Capture the cell that displays the provided text and extract its [x, y] central coordinate. 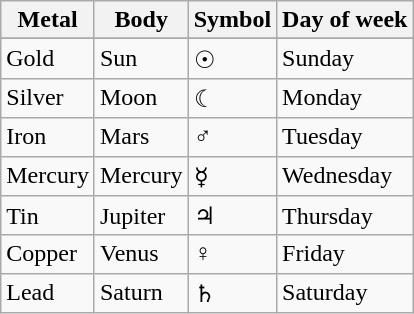
♂ [232, 137]
Iron [48, 137]
Moon [141, 98]
Silver [48, 98]
☿ [232, 176]
Mars [141, 137]
☾ [232, 98]
Sunday [345, 59]
Saturn [141, 293]
♄ [232, 293]
Monday [345, 98]
Symbol [232, 20]
Copper [48, 254]
Gold [48, 59]
Day of week [345, 20]
Venus [141, 254]
Thursday [345, 216]
Tin [48, 216]
Lead [48, 293]
Sun [141, 59]
☉︎ [232, 59]
Tuesday [345, 137]
Friday [345, 254]
Body [141, 20]
Jupiter [141, 216]
♀ [232, 254]
♃ [232, 216]
Saturday [345, 293]
Metal [48, 20]
Wednesday [345, 176]
